Locate the cell with the specified text and output its (x, y) center coordinate. 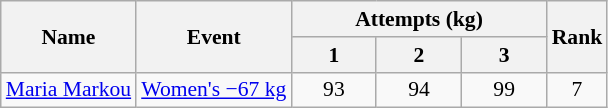
7 (578, 90)
3 (504, 55)
Event (214, 36)
Attempts (kg) (418, 19)
Name (68, 36)
93 (334, 90)
99 (504, 90)
1 (334, 55)
Maria Markou (68, 90)
Rank (578, 36)
2 (418, 55)
Women's −67 kg (214, 90)
94 (418, 90)
